Identify which cell holds the provided text, then report its (x, y) central coordinate. 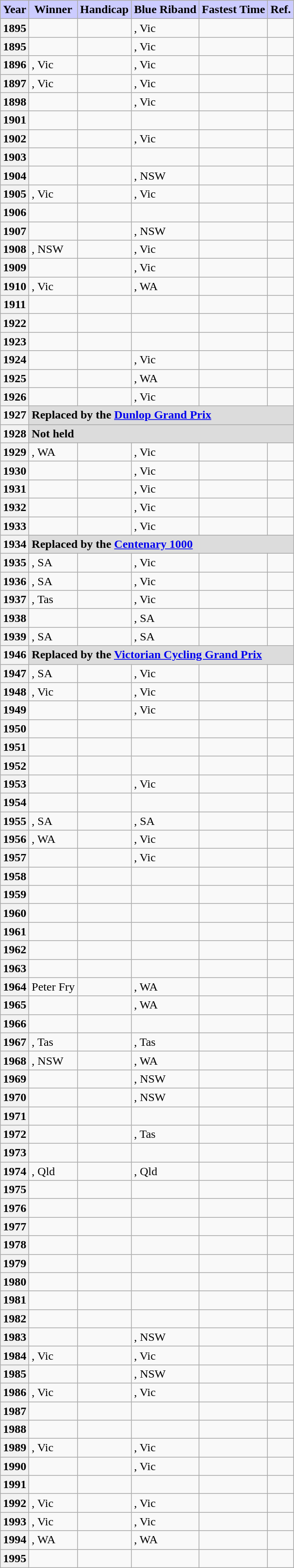
1959 (15, 895)
1910 (15, 286)
1937 (15, 600)
1969 (15, 1079)
1984 (15, 1355)
1979 (15, 1263)
1993 (15, 1521)
1963 (15, 968)
1930 (15, 470)
1957 (15, 858)
1927 (15, 415)
Blue Riband (165, 10)
1925 (15, 378)
1934 (15, 544)
1961 (15, 931)
1965 (15, 1005)
1973 (15, 1153)
Handicap (105, 10)
1923 (15, 342)
1994 (15, 1540)
1974 (15, 1171)
1931 (15, 489)
1929 (15, 452)
1983 (15, 1337)
1982 (15, 1319)
1991 (15, 1485)
1951 (15, 747)
1972 (15, 1134)
1903 (15, 157)
1956 (15, 839)
1901 (15, 120)
1948 (15, 692)
1936 (15, 581)
Ref. (280, 10)
1967 (15, 1042)
1976 (15, 1208)
1896 (15, 65)
1947 (15, 673)
Replaced by the Victorian Cycling Grand Prix (161, 655)
1911 (15, 305)
1902 (15, 139)
1980 (15, 1282)
1904 (15, 175)
Year (15, 10)
1970 (15, 1097)
1954 (15, 802)
1898 (15, 102)
1950 (15, 729)
Peter Fry (53, 987)
1995 (15, 1558)
1928 (15, 434)
1960 (15, 913)
1932 (15, 507)
1908 (15, 249)
1897 (15, 83)
1955 (15, 821)
1988 (15, 1429)
1949 (15, 710)
1909 (15, 268)
1933 (15, 526)
1964 (15, 987)
1971 (15, 1116)
1989 (15, 1448)
1985 (15, 1374)
1968 (15, 1060)
Replaced by the Centenary 1000 (161, 544)
1935 (15, 563)
1906 (15, 212)
1938 (15, 618)
1966 (15, 1024)
1990 (15, 1466)
1939 (15, 637)
Winner (53, 10)
1922 (15, 323)
1978 (15, 1245)
1977 (15, 1226)
1981 (15, 1300)
1905 (15, 194)
1926 (15, 397)
Replaced by the Dunlop Grand Prix (161, 415)
Not held (161, 434)
1986 (15, 1392)
Fastest Time (233, 10)
1946 (15, 655)
1952 (15, 765)
1992 (15, 1503)
1958 (15, 876)
1907 (15, 231)
1953 (15, 784)
1962 (15, 950)
1987 (15, 1411)
1924 (15, 360)
1975 (15, 1190)
